Output the (X, Y) coordinate of the center of the cell containing the given text.  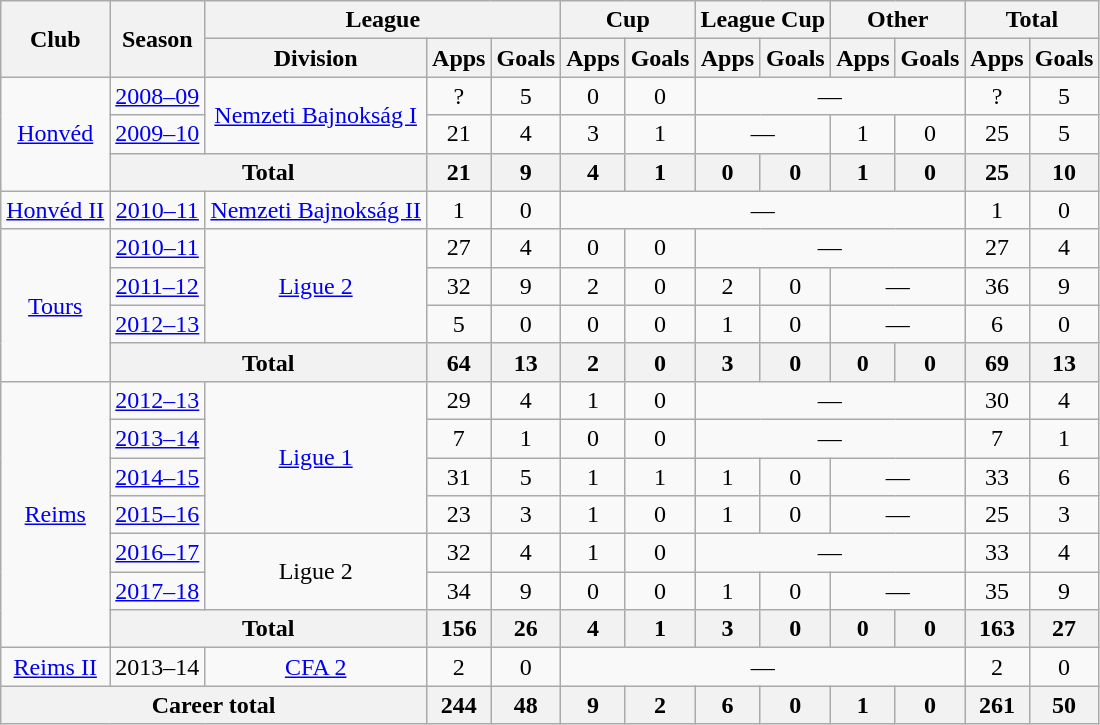
Reims (56, 514)
2008–09 (158, 96)
Club (56, 39)
Reims II (56, 667)
26 (526, 629)
Nemzeti Bajnokság I (316, 115)
23 (459, 515)
36 (997, 286)
Nemzeti Bajnokság II (316, 210)
2016–17 (158, 553)
2015–16 (158, 515)
Ligue 1 (316, 457)
2011–12 (158, 286)
Honvéd (56, 134)
48 (526, 705)
10 (1064, 172)
Tours (56, 305)
2017–18 (158, 591)
2014–15 (158, 477)
64 (459, 362)
Career total (214, 705)
69 (997, 362)
156 (459, 629)
Division (316, 58)
CFA 2 (316, 667)
50 (1064, 705)
163 (997, 629)
League Cup (763, 20)
Other (898, 20)
Season (158, 39)
35 (997, 591)
League (383, 20)
29 (459, 400)
Cup (628, 20)
31 (459, 477)
30 (997, 400)
34 (459, 591)
261 (997, 705)
2009–10 (158, 134)
Honvéd II (56, 210)
244 (459, 705)
